Locate the cell with the specified text and output its [x, y] center coordinate. 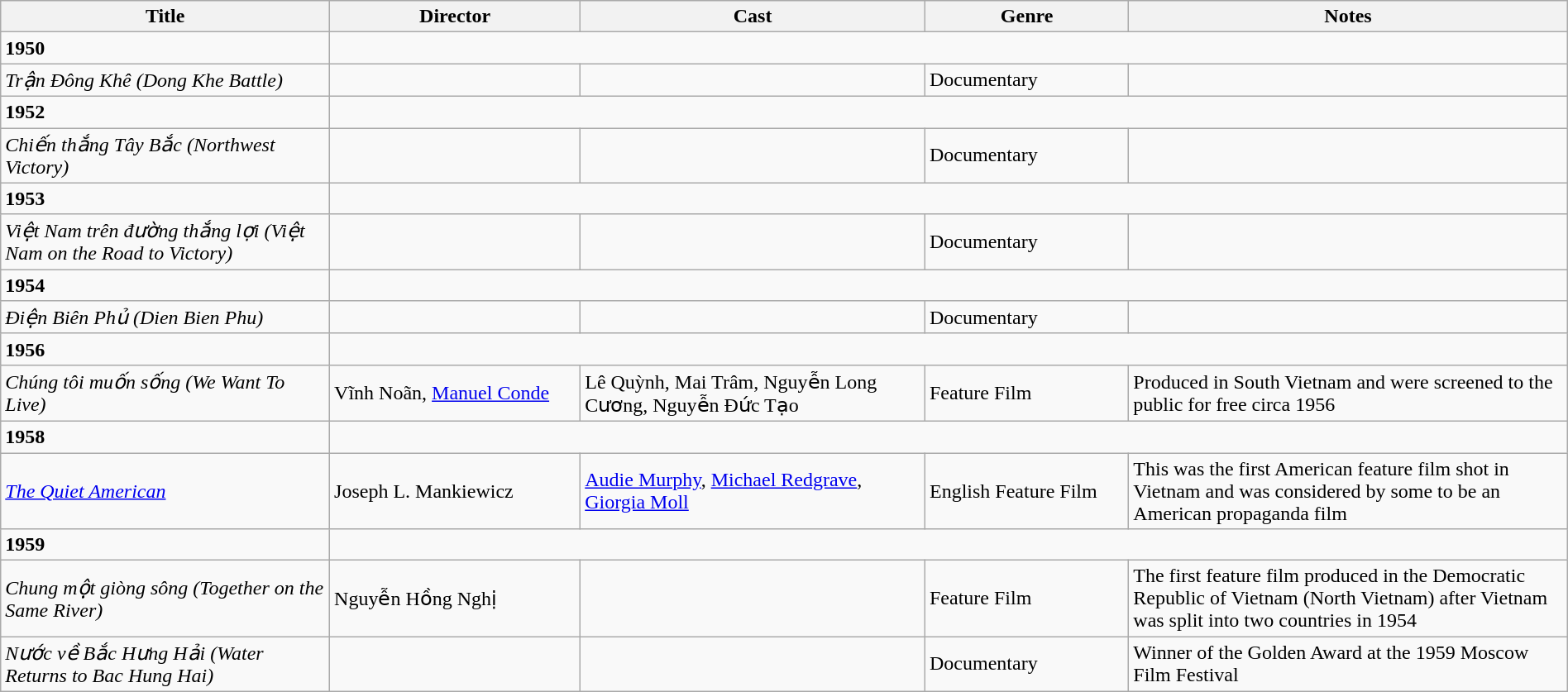
1950 [165, 48]
Lê Quỳnh, Mai Trâm, Nguyễn Long Cương, Nguyễn Đức Tạo [753, 393]
Nước về Bắc Hưng Hải (Water Returns to Bac Hung Hai) [165, 665]
Genre [1026, 17]
1952 [165, 112]
1958 [165, 437]
The first feature film produced in the Democratic Republic of Vietnam (North Vietnam) after Vietnam was split into two countries in 1954 [1348, 599]
The Quiet American [165, 491]
Điện Biên Phủ (Dien Bien Phu) [165, 317]
English Feature Film [1026, 491]
Director [455, 17]
Produced in South Vietnam and were screened to the public for free circa 1956 [1348, 393]
1954 [165, 285]
Nguyễn Hồng Nghị [455, 599]
This was the first American feature film shot in Vietnam and was considered by some to be an American propaganda film [1348, 491]
Title [165, 17]
Winner of the Golden Award at the 1959 Moscow Film Festival [1348, 665]
Việt Nam trên đường thắng lợi (Việt Nam on the Road to Victory) [165, 241]
1953 [165, 198]
Trận Đông Khê (Dong Khe Battle) [165, 80]
Chiến thắng Tây Bắc (Northwest Victory) [165, 155]
1959 [165, 545]
Chúng tôi muốn sống (We Want To Live) [165, 393]
Notes [1348, 17]
Vĩnh Noãn, Manuel Conde [455, 393]
Cast [753, 17]
1956 [165, 349]
Chung một giòng sông (Together on the Same River) [165, 599]
Joseph L. Mankiewicz [455, 491]
Audie Murphy, Michael Redgrave, Giorgia Moll [753, 491]
